Return the (x, y) coordinate for the center point of the cell that contains the specified text.  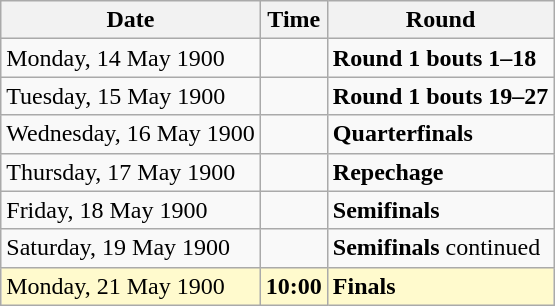
Time (294, 20)
Friday, 18 May 1900 (131, 210)
Round 1 bouts 1–18 (440, 58)
Thursday, 17 May 1900 (131, 172)
Saturday, 19 May 1900 (131, 248)
Finals (440, 286)
Quarterfinals (440, 134)
Round (440, 20)
Repechage (440, 172)
Round 1 bouts 19–27 (440, 96)
Semifinals (440, 210)
Monday, 21 May 1900 (131, 286)
Wednesday, 16 May 1900 (131, 134)
Monday, 14 May 1900 (131, 58)
Date (131, 20)
Tuesday, 15 May 1900 (131, 96)
Semifinals continued (440, 248)
10:00 (294, 286)
